Locate the cell with the specified text and output its (x, y) center coordinate. 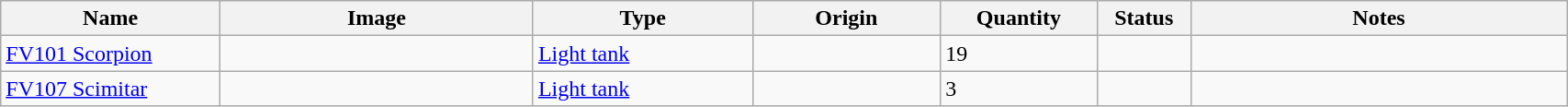
Image (377, 18)
Name (110, 18)
Type (643, 18)
Origin (847, 18)
FV101 Scorpion (110, 53)
Quantity (1019, 18)
Notes (1378, 18)
Status (1144, 18)
19 (1019, 53)
FV107 Scimitar (110, 89)
3 (1019, 89)
